Output the [x, y] coordinate of the center of the cell containing the given text.  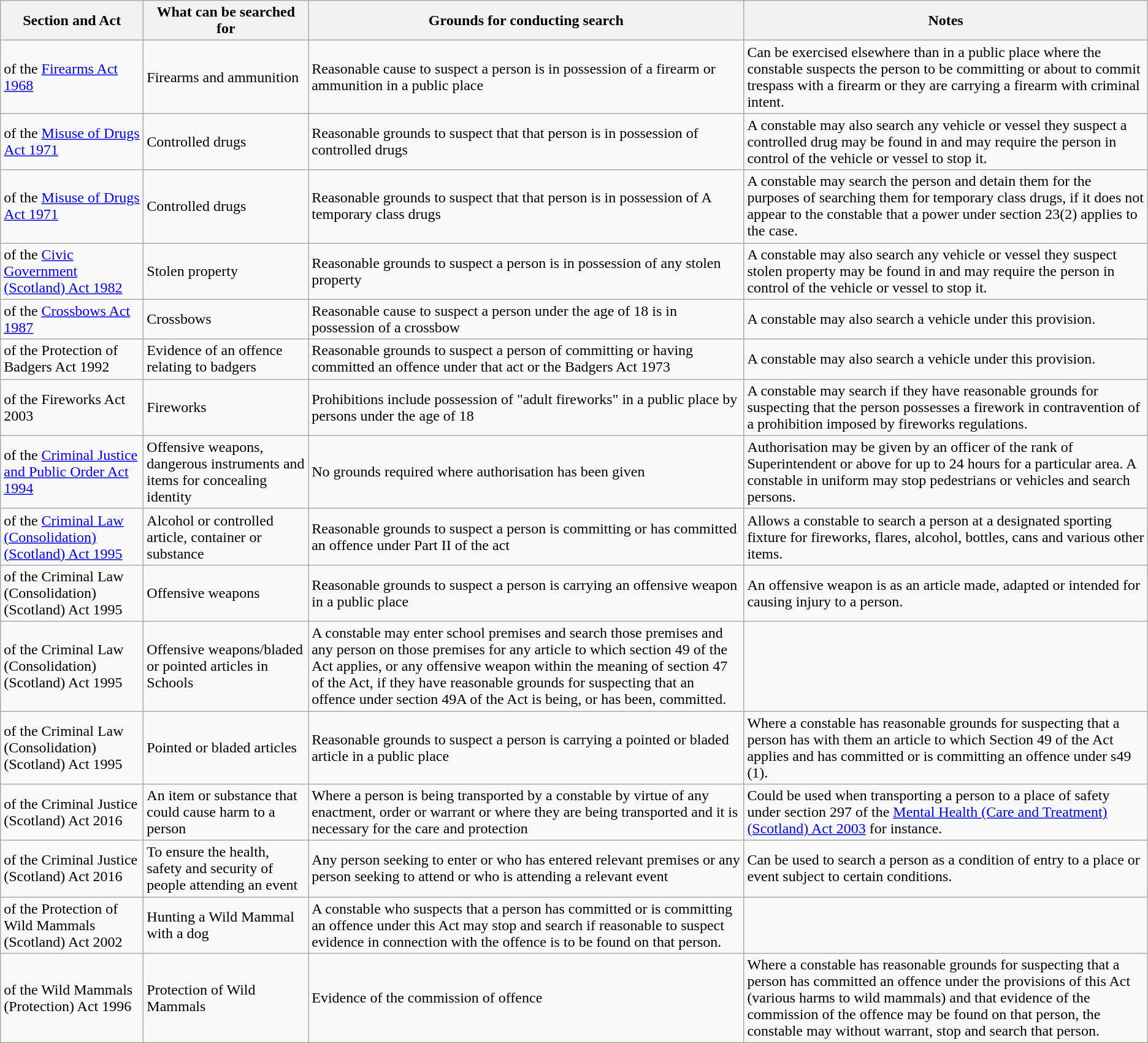
Firearms and ammunition [226, 77]
An item or substance that could cause harm to a person [226, 812]
Reasonable grounds to suspect a person is in possession of any stolen property [526, 271]
What can be searched for [226, 21]
Offensive weapons, dangerous instruments and items for concealing identity [226, 472]
of the Wild Mammals (Protection) Act 1996 [72, 998]
of the Fireworks Act 2003 [72, 407]
Reasonable grounds to suspect a person is carrying an offensive weapon in a public place [526, 593]
Reasonable grounds to suspect a person is committing or has committed an offence under Part II of the act [526, 537]
of the Crossbows Act 1987 [72, 319]
Evidence of the commission of offence [526, 998]
Fireworks [226, 407]
Stolen property [226, 271]
No grounds required where authorisation has been given [526, 472]
Offensive weapons/bladed or pointed articles in Schools [226, 666]
of the Firearms Act 1968 [72, 77]
Reasonable grounds to suspect a person of committing or having committed an offence under that act or the Badgers Act 1973 [526, 359]
Alcohol or controlled article, container or substance [226, 537]
Notes [946, 21]
Prohibitions include possession of "adult fireworks" in a public place by persons under the age of 18 [526, 407]
of the Civic Government (Scotland) Act 1982 [72, 271]
Evidence of an offence relating to badgers [226, 359]
To ensure the health, safety and security of people attending an event [226, 869]
of the Protection of Wild Mammals (Scotland) Act 2002 [72, 925]
Pointed or bladed articles [226, 748]
Crossbows [226, 319]
Any person seeking to enter or who has entered relevant premises or any person seeking to attend or who is attending a relevant event [526, 869]
Reasonable grounds to suspect that that person is in possession of controlled drugs [526, 142]
Reasonable cause to suspect a person under the age of 18 is in possession of a crossbow [526, 319]
An offensive weapon is as an article made, adapted or intended for causing injury to a person. [946, 593]
of the Criminal Justice and Public Order Act 1994 [72, 472]
of the Protection of Badgers Act 1992 [72, 359]
Offensive weapons [226, 593]
Hunting a Wild Mammal with a dog [226, 925]
Allows a constable to search a person at a designated sporting fixture for fireworks, flares, alcohol, bottles, cans and various other items. [946, 537]
Reasonable grounds to suspect a person is carrying a pointed or bladed article in a public place [526, 748]
Section and Act [72, 21]
Reasonable cause to suspect a person is in possession of a firearm or ammunition in a public place [526, 77]
Can be used to search a person as a condition of entry to a place or event subject to certain conditions. [946, 869]
Protection of Wild Mammals [226, 998]
Reasonable grounds to suspect that that person is in possession of A temporary class drugs [526, 206]
Grounds for conducting search [526, 21]
